For the text-containing cell, return its midpoint in [x, y] coordinate format. 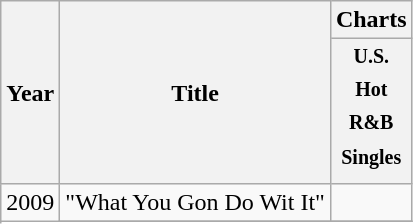
Year [30, 92]
Title [196, 92]
Charts [371, 20]
"What You Gon Do Wit It" [196, 203]
2009 [30, 203]
U.S. Hot R&B Singles [371, 112]
